For the text-containing cell, return its midpoint in (X, Y) coordinate format. 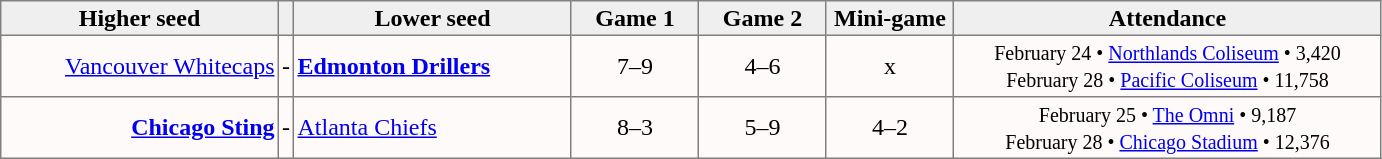
Edmonton Drillers (433, 66)
7–9 (635, 66)
x (890, 66)
Atlanta Chiefs (433, 128)
5–9 (763, 128)
February 25 • The Omni • 9,187 February 28 • Chicago Stadium • 12,376 (1168, 128)
Vancouver Whitecaps (140, 66)
Chicago Sting (140, 128)
Higher seed (140, 18)
8–3 (635, 128)
Mini-game (890, 18)
February 24 • Northlands Coliseum • 3,420 February 28 • Pacific Coliseum • 11,758 (1168, 66)
Game 1 (635, 18)
4–6 (763, 66)
Lower seed (433, 18)
Game 2 (763, 18)
Attendance (1168, 18)
4–2 (890, 128)
